Scan for the cell matching the given text and deliver its [X, Y] coordinate at center. 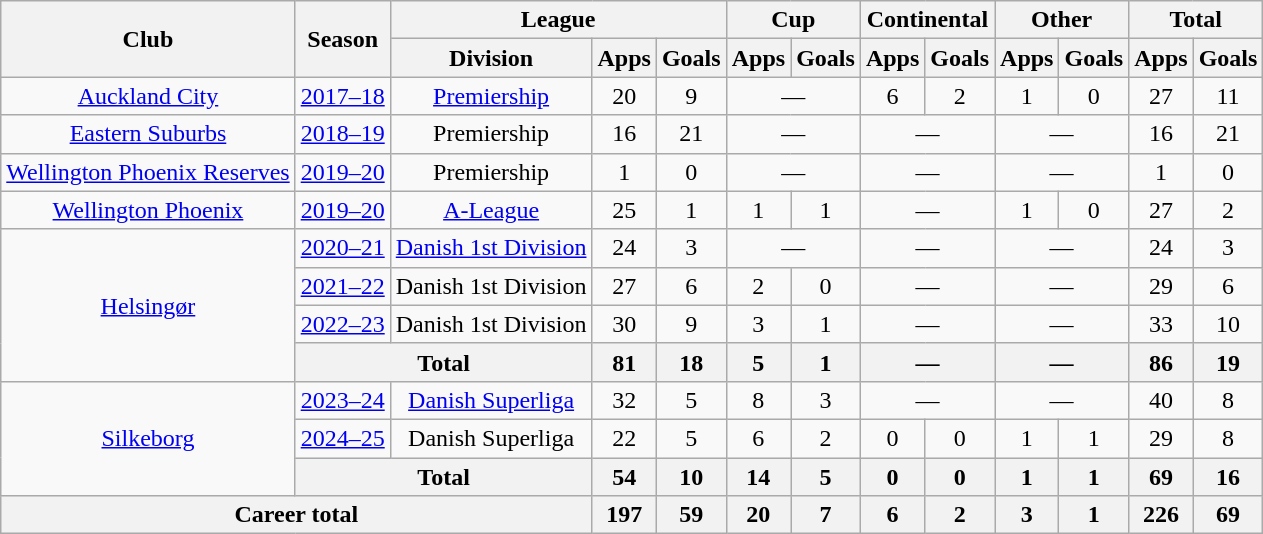
25 [624, 210]
226 [1161, 515]
Season [342, 39]
33 [1161, 324]
Wellington Phoenix [148, 210]
Wellington Phoenix Reserves [148, 172]
2018–19 [342, 134]
2017–18 [342, 96]
Division [491, 58]
30 [624, 324]
2022–23 [342, 324]
Helsingør [148, 305]
7 [826, 515]
81 [624, 362]
Continental [927, 20]
Career total [296, 515]
2024–25 [342, 438]
Other [1062, 20]
Silkeborg [148, 438]
86 [1161, 362]
Cup [793, 20]
2020–21 [342, 248]
A-League [491, 210]
40 [1161, 400]
22 [624, 438]
League [558, 20]
Eastern Suburbs [148, 134]
2023–24 [342, 400]
Auckland City [148, 96]
197 [624, 515]
54 [624, 477]
32 [624, 400]
2021–22 [342, 286]
Club [148, 39]
19 [1228, 362]
59 [691, 515]
11 [1228, 96]
14 [758, 477]
18 [691, 362]
